Locate the cell with the specified text and output its (x, y) center coordinate. 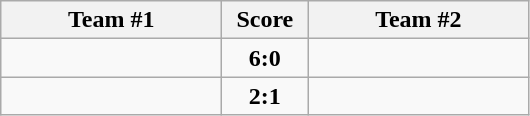
Score (265, 20)
Team #2 (418, 20)
Team #1 (112, 20)
2:1 (265, 96)
6:0 (265, 58)
